Search for the cell housing the specified text and yield its [X, Y] center coordinate. 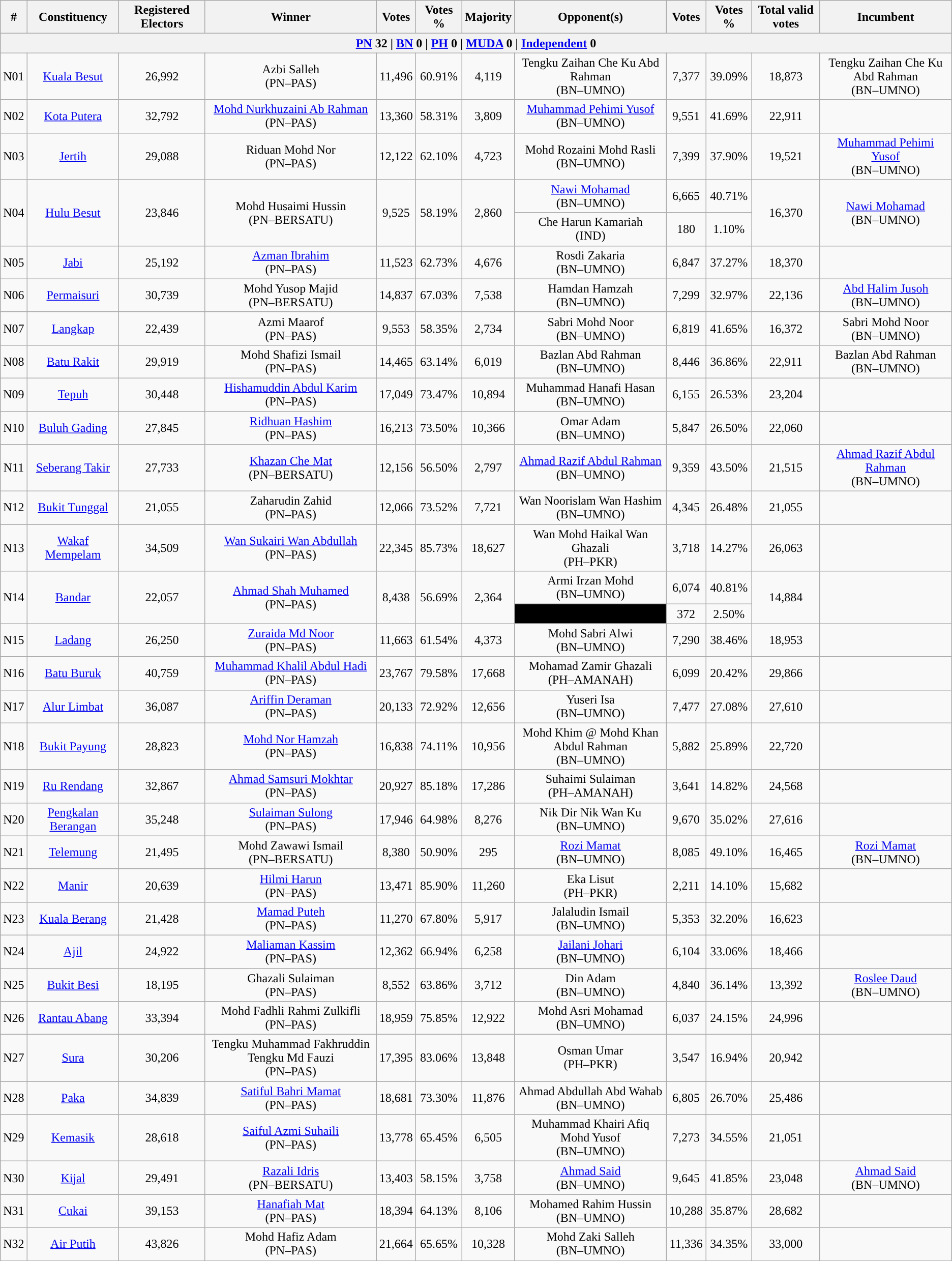
Ajil [73, 951]
56.69% [438, 597]
3,641 [687, 786]
26.53% [729, 395]
64.98% [438, 819]
60.91% [438, 76]
Ahmad Shah Muhamed(PN–PAS) [291, 597]
64.13% [438, 1211]
24,568 [786, 786]
Seberang Takir [73, 468]
Razali Idris(PN–BERSATU) [291, 1178]
29,866 [786, 673]
9,670 [687, 819]
N17 [14, 706]
Hanafiah Mat(PN–PAS) [291, 1211]
12,156 [396, 468]
22,060 [786, 427]
26,992 [162, 76]
13,403 [396, 1178]
23,767 [396, 673]
39.09% [729, 76]
10,894 [488, 395]
Manir [73, 885]
Eka Lisut(PH–PKR) [591, 885]
Satiful Bahri Mamat(PN–PAS) [291, 1098]
75.85% [438, 1018]
N03 [14, 156]
22,345 [396, 548]
Mohd Nor Hamzah(PN–PAS) [291, 746]
N28 [14, 1098]
Batu Buruk [73, 673]
32.97% [729, 295]
Nik Dir Nik Wan Ku(BN–UMNO) [591, 819]
Mohd Shafizi Ismail(PN–PAS) [291, 361]
73.52% [438, 508]
Mohd Nurkhuzaini Ab Rahman(PN–PAS) [291, 116]
23,846 [162, 213]
16,838 [396, 746]
41.85% [729, 1178]
18,873 [786, 76]
9,551 [687, 116]
13,471 [396, 885]
Pengkalan Berangan [73, 819]
10,366 [488, 427]
85.73% [438, 548]
22,720 [786, 746]
N02 [14, 116]
9,359 [687, 468]
Telemung [73, 853]
73.30% [438, 1098]
Kemasik [73, 1138]
18,394 [396, 1211]
Rosdi Zakaria(BN–UMNO) [591, 262]
Ahmad Samsuri Mokhtar(PN–PAS) [291, 786]
34.55% [729, 1138]
7,721 [488, 508]
61.54% [438, 640]
36,087 [162, 706]
Muhammad Khalil Abdul Hadi(PN–PAS) [291, 673]
13,392 [786, 985]
65.45% [438, 1138]
21,051 [786, 1138]
Bukit Payung [73, 746]
N11 [14, 468]
85.18% [438, 786]
67.03% [438, 295]
Mohamed Rahim Hussin(BN–UMNO) [591, 1211]
6,847 [687, 262]
Ru Rendang [73, 786]
N18 [14, 746]
33,000 [786, 1244]
5,847 [687, 427]
11,663 [396, 640]
Air Putih [73, 1244]
N16 [14, 673]
# [14, 17]
Armi Irzan Mohd(BN–UMNO) [591, 588]
38.46% [729, 640]
16,213 [396, 427]
9,553 [396, 329]
Mohd Zaki Salleh(BN–UMNO) [591, 1244]
4,840 [687, 985]
18,627 [488, 548]
Bukit Tunggal [73, 508]
40.71% [729, 196]
33,394 [162, 1018]
22,136 [786, 295]
Khazan Che Mat(PN–BERSATU) [291, 468]
41.69% [729, 116]
N12 [14, 508]
27,845 [162, 427]
Jertih [73, 156]
8,085 [687, 853]
5,917 [488, 919]
10,328 [488, 1244]
Incumbent [886, 17]
26.70% [729, 1098]
N27 [14, 1058]
Mohamad Zamir Ghazali(PH–AMANAH) [591, 673]
18,195 [162, 985]
35,248 [162, 819]
21,515 [786, 468]
49.10% [729, 853]
65.65% [438, 1244]
73.50% [438, 427]
35.87% [729, 1211]
20,927 [396, 786]
2.50% [729, 614]
7,377 [687, 76]
Wan Sukairi Wan Abdullah(PN–PAS) [291, 548]
295 [488, 853]
9,645 [687, 1178]
67.80% [438, 919]
58.35% [438, 329]
Maliaman Kassim(PN–PAS) [291, 951]
21,495 [162, 853]
11,260 [488, 885]
Mohd Sabri Alwi(BN–UMNO) [591, 640]
11,336 [687, 1244]
Mohd Khim @ Mohd Khan Abdul Rahman(BN–UMNO) [591, 746]
4,723 [488, 156]
N09 [14, 395]
34.35% [729, 1244]
23,204 [786, 395]
30,206 [162, 1058]
Saiful Azmi Suhaili(PN–PAS) [291, 1138]
Kijal [73, 1178]
Mohd Rozaini Mohd Rasli(BN–UMNO) [591, 156]
72.92% [438, 706]
N22 [14, 885]
18,959 [396, 1018]
9,525 [396, 213]
4,345 [687, 508]
6,155 [687, 395]
21,428 [162, 919]
Wan Mohd Haikal Wan Ghazali(PH–PKR) [591, 548]
58.31% [438, 116]
Suhaimi Sulaiman(PH–AMANAH) [591, 786]
29,919 [162, 361]
24,996 [786, 1018]
11,496 [396, 76]
14,465 [396, 361]
13,848 [488, 1058]
Jabi [73, 262]
40.81% [729, 588]
17,946 [396, 819]
Zaharudin Zahid(PN–PAS) [291, 508]
32,792 [162, 116]
14,884 [786, 597]
Abd Halim Jusoh(BN–UMNO) [886, 295]
63.86% [438, 985]
2,797 [488, 468]
27.08% [729, 706]
39,153 [162, 1211]
83.06% [438, 1058]
27,610 [786, 706]
Buluh Gading [73, 427]
N30 [14, 1178]
50.90% [438, 853]
19,521 [786, 156]
N21 [14, 853]
79.58% [438, 673]
2,364 [488, 597]
2,860 [488, 213]
N24 [14, 951]
4,676 [488, 262]
Tepuh [73, 395]
14.10% [729, 885]
3,547 [687, 1058]
Batu Rakit [73, 361]
N20 [14, 819]
7,299 [687, 295]
8,438 [396, 597]
13,360 [396, 116]
26,063 [786, 548]
Mohd Hafiz Adam(PN–PAS) [291, 1244]
6,037 [687, 1018]
15,682 [786, 885]
Kota Putera [73, 116]
22,057 [162, 597]
18,370 [786, 262]
180 [687, 229]
N13 [14, 548]
25,192 [162, 262]
Sulaiman Sulong(PN–PAS) [291, 819]
8,106 [488, 1211]
Paka [73, 1098]
Che Harun Kamariah(IND) [591, 229]
6,074 [687, 588]
85.90% [438, 885]
N15 [14, 640]
Majority [488, 17]
Ghazali Sulaiman(PN–PAS) [291, 985]
20.42% [729, 673]
Muhammad Khairi Afiq Mohd Yusof(BN–UMNO) [591, 1138]
32,867 [162, 786]
18,953 [786, 640]
4,119 [488, 76]
37.27% [729, 262]
6,258 [488, 951]
25,486 [786, 1098]
29,491 [162, 1178]
Muhammad Hanafi Hasan(BN–UMNO) [591, 395]
3,758 [488, 1178]
N26 [14, 1018]
43.50% [729, 468]
3,712 [488, 985]
62.73% [438, 262]
63.14% [438, 361]
Wakaf Mempelam [73, 548]
5,882 [687, 746]
17,668 [488, 673]
18,466 [786, 951]
N10 [14, 427]
Bukit Besi [73, 985]
43,826 [162, 1244]
26.48% [729, 508]
Hamdan Hamzah(BN–UMNO) [591, 295]
16.94% [729, 1058]
4,373 [488, 640]
Bandar [73, 597]
Sura [73, 1058]
16,623 [786, 919]
21,664 [396, 1244]
N04 [14, 213]
13,778 [396, 1138]
33.06% [729, 951]
N08 [14, 361]
34,839 [162, 1098]
Ariffin Deraman(PN–PAS) [291, 706]
Mohd Asri Mohamad(BN–UMNO) [591, 1018]
Rantau Abang [73, 1018]
5,353 [687, 919]
N32 [14, 1244]
Hulu Besut [73, 213]
N05 [14, 262]
Mohd Husaimi Hussin(PN–BERSATU) [291, 213]
6,505 [488, 1138]
Ridhuan Hashim(PN–PAS) [291, 427]
37.90% [729, 156]
3,809 [488, 116]
Roslee Daud(BN–UMNO) [886, 985]
30,448 [162, 395]
20,639 [162, 885]
PN 32 | BN 0 | PH 0 | MUDA 0 | Independent 0 [476, 43]
66.94% [438, 951]
12,922 [488, 1018]
Azmi Maarof(PN–PAS) [291, 329]
24.15% [729, 1018]
23,048 [786, 1178]
7,290 [687, 640]
14.27% [729, 548]
Hishamuddin Abdul Karim(PN–PAS) [291, 395]
12,656 [488, 706]
16,370 [786, 213]
N14 [14, 597]
6,099 [687, 673]
Din Adam(BN–UMNO) [591, 985]
16,465 [786, 853]
62.10% [438, 156]
6,104 [687, 951]
11,523 [396, 262]
Mohd Yusop Majid(PN–BERSATU) [291, 295]
Mohd Fadhli Rahmi Zulkifli(PN–PAS) [291, 1018]
73.47% [438, 395]
11,270 [396, 919]
36.14% [729, 985]
26.50% [729, 427]
Mamad Puteh(PN–PAS) [291, 919]
74.11% [438, 746]
N01 [14, 76]
12,066 [396, 508]
8,276 [488, 819]
Total valid votes [786, 17]
24,922 [162, 951]
10,288 [687, 1211]
Alur Limbat [73, 706]
Registered Electors [162, 17]
6,805 [687, 1098]
25.89% [729, 746]
58.15% [438, 1178]
Winner [291, 17]
8,446 [687, 361]
Kuala Berang [73, 919]
1.10% [729, 229]
30,739 [162, 295]
41.65% [729, 329]
28,618 [162, 1138]
28,823 [162, 746]
12,122 [396, 156]
Jalaludin Ismail(BN–UMNO) [591, 919]
35.02% [729, 819]
Langkap [73, 329]
7,273 [687, 1138]
Wan Noorislam Wan Hashim(BN–UMNO) [591, 508]
17,395 [396, 1058]
17,049 [396, 395]
8,552 [396, 985]
40,759 [162, 673]
28,682 [786, 1211]
Cukai [73, 1211]
14.82% [729, 786]
Yuseri Isa(BN–UMNO) [591, 706]
2,211 [687, 885]
20,133 [396, 706]
11,876 [488, 1098]
16,372 [786, 329]
8,380 [396, 853]
Ladang [73, 640]
12,362 [396, 951]
Riduan Mohd Nor(PN–PAS) [291, 156]
6,665 [687, 196]
17,286 [488, 786]
7,538 [488, 295]
Hilmi Harun(PN–PAS) [291, 885]
Ahmad Abdullah Abd Wahab(BN–UMNO) [591, 1098]
N23 [14, 919]
32.20% [729, 919]
6,019 [488, 361]
Zuraida Md Noor(PN–PAS) [291, 640]
Tengku Muhammad Fakhruddin Tengku Md Fauzi(PN–PAS) [291, 1058]
58.19% [438, 213]
Jailani Johari(BN–UMNO) [591, 951]
Permaisuri [73, 295]
Opponent(s) [591, 17]
Omar Adam(BN–UMNO) [591, 427]
Constituency [73, 17]
7,477 [687, 706]
372 [687, 614]
Azman Ibrahim(PN–PAS) [291, 262]
2,734 [488, 329]
18,681 [396, 1098]
36.86% [729, 361]
14,837 [396, 295]
34,509 [162, 548]
Mohd Zawawi Ismail(PN–BERSATU) [291, 853]
Azbi Salleh(PN–PAS) [291, 76]
27,733 [162, 468]
27,616 [786, 819]
N29 [14, 1138]
56.50% [438, 468]
22,439 [162, 329]
N25 [14, 985]
7,399 [687, 156]
29,088 [162, 156]
20,942 [786, 1058]
26,250 [162, 640]
N07 [14, 329]
3,718 [687, 548]
Osman Umar(PH–PKR) [591, 1058]
N19 [14, 786]
N31 [14, 1211]
10,956 [488, 746]
N06 [14, 295]
6,819 [687, 329]
Kuala Besut [73, 76]
